Output the [X, Y] coordinate of the center of the cell containing the given text.  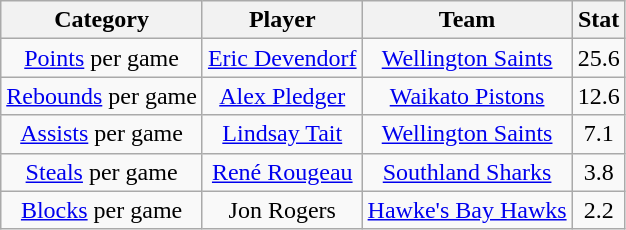
Blocks per game [102, 210]
Rebounds per game [102, 96]
3.8 [598, 172]
Waikato Pistons [467, 96]
Points per game [102, 58]
2.2 [598, 210]
Alex Pledger [282, 96]
Lindsay Tait [282, 134]
25.6 [598, 58]
Category [102, 20]
René Rougeau [282, 172]
Hawke's Bay Hawks [467, 210]
Southland Sharks [467, 172]
Player [282, 20]
Assists per game [102, 134]
Stat [598, 20]
Eric Devendorf [282, 58]
12.6 [598, 96]
Steals per game [102, 172]
Team [467, 20]
7.1 [598, 134]
Jon Rogers [282, 210]
